Determine the [X, Y] coordinate at the center of the cell enclosing the given text.  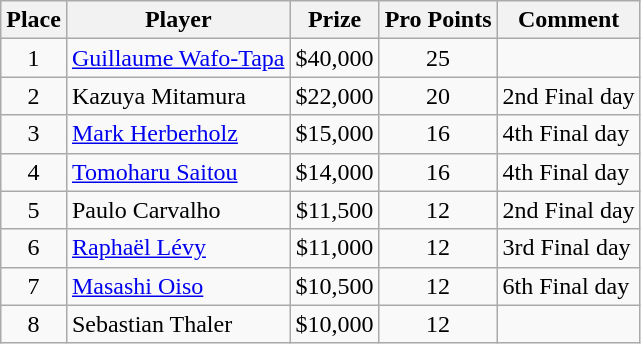
$14,000 [334, 172]
7 [34, 286]
Comment [568, 20]
Raphaël Lévy [178, 248]
$11,500 [334, 210]
Kazuya Mitamura [178, 96]
5 [34, 210]
Prize [334, 20]
Player [178, 20]
Masashi Oiso [178, 286]
2 [34, 96]
4 [34, 172]
$40,000 [334, 58]
Pro Points [438, 20]
20 [438, 96]
$10,500 [334, 286]
$22,000 [334, 96]
1 [34, 58]
$10,000 [334, 324]
6 [34, 248]
25 [438, 58]
8 [34, 324]
$15,000 [334, 134]
Place [34, 20]
3 [34, 134]
Guillaume Wafo-Tapa [178, 58]
Mark Herberholz [178, 134]
3rd Final day [568, 248]
Paulo Carvalho [178, 210]
$11,000 [334, 248]
6th Final day [568, 286]
Tomoharu Saitou [178, 172]
Sebastian Thaler [178, 324]
